Provide the (X, Y) coordinate of the cell's center where the given text is located.  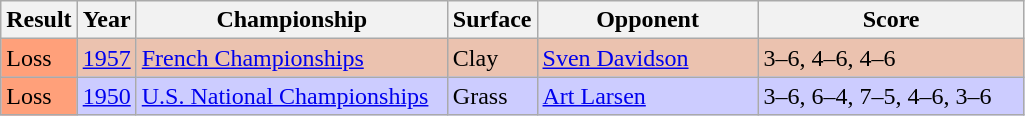
1950 (106, 96)
Clay (492, 58)
Grass (492, 96)
Opponent (648, 20)
Surface (492, 20)
Score (891, 20)
Year (106, 20)
3–6, 4–6, 4–6 (891, 58)
U.S. National Championships (292, 96)
3–6, 6–4, 7–5, 4–6, 3–6 (891, 96)
French Championships (292, 58)
Result (39, 20)
1957 (106, 58)
Sven Davidson (648, 58)
Art Larsen (648, 96)
Championship (292, 20)
